Pinpoint the cell where the given text exists, returning its [x, y] midpoint coordinate. 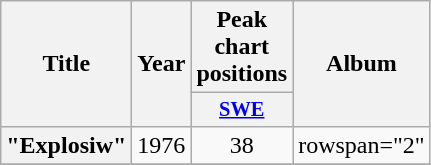
Album [362, 64]
SWE [242, 110]
1976 [162, 145]
"Explosiw" [66, 145]
Peak chart positions [242, 47]
rowspan="2" [362, 145]
Year [162, 64]
Title [66, 64]
38 [242, 145]
